Pinpoint the cell where the given text exists, returning its (x, y) midpoint coordinate. 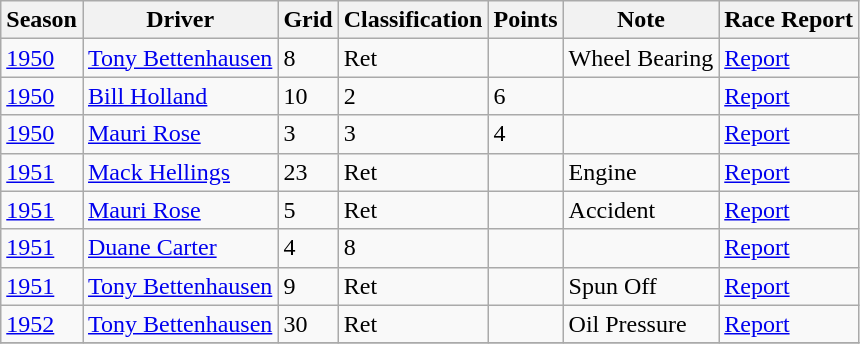
Points (526, 20)
Engine (641, 172)
Wheel Bearing (641, 58)
Spun Off (641, 286)
6 (526, 96)
10 (308, 96)
Oil Pressure (641, 324)
9 (308, 286)
Season (42, 20)
Driver (180, 20)
Race Report (789, 20)
5 (308, 210)
Mack Hellings (180, 172)
2 (413, 96)
Note (641, 20)
1952 (42, 324)
Accident (641, 210)
Bill Holland (180, 96)
Duane Carter (180, 248)
Grid (308, 20)
Classification (413, 20)
23 (308, 172)
30 (308, 324)
